From the cell containing the given text, extract its center point as [x, y] coordinate. 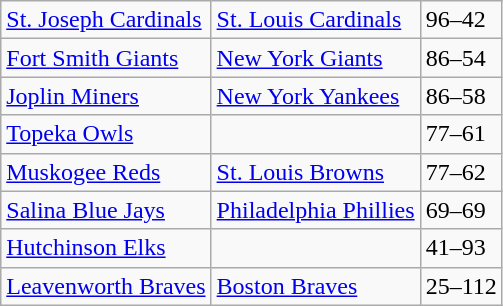
Fort Smith Giants [106, 58]
41–93 [461, 248]
St. Louis Browns [316, 172]
77–61 [461, 134]
New York Yankees [316, 96]
25–112 [461, 286]
Philadelphia Phillies [316, 210]
St. Joseph Cardinals [106, 20]
Hutchinson Elks [106, 248]
69–69 [461, 210]
86–58 [461, 96]
Muskogee Reds [106, 172]
Joplin Miners [106, 96]
Salina Blue Jays [106, 210]
Leavenworth Braves [106, 286]
St. Louis Cardinals [316, 20]
86–54 [461, 58]
Topeka Owls [106, 134]
77–62 [461, 172]
Boston Braves [316, 286]
96–42 [461, 20]
New York Giants [316, 58]
